Extract the [X, Y] coordinate from the center of the cell holding the provided text.  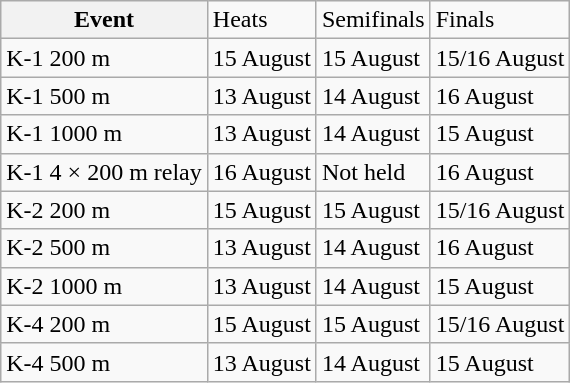
K-4 200 m [104, 324]
K-2 200 m [104, 210]
K-1 500 m [104, 96]
K-1 1000 m [104, 134]
K-2 500 m [104, 248]
K-4 500 m [104, 362]
K-2 1000 m [104, 286]
K-1 200 m [104, 58]
Heats [262, 20]
Finals [500, 20]
Not held [373, 172]
K-1 4 × 200 m relay [104, 172]
Event [104, 20]
Semifinals [373, 20]
